Capture the cell that displays the provided text and extract its (X, Y) central coordinate. 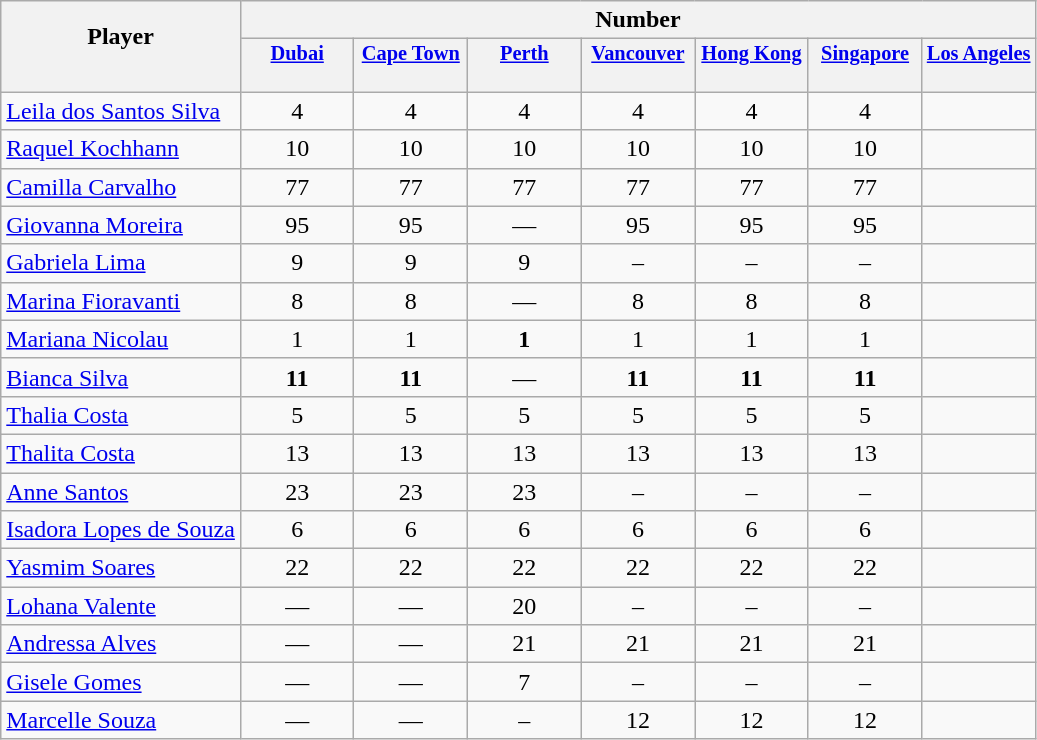
Leila dos Santos Silva (121, 111)
7 (525, 682)
Bianca Silva (121, 377)
Lohana Valente (121, 606)
Mariana Nicolau (121, 339)
Anne Santos (121, 491)
Yasmim Soares (121, 568)
Player (121, 36)
Thalita Costa (121, 453)
Giovanna Moreira (121, 225)
Dubai (297, 54)
Los Angeles (979, 54)
Number (638, 20)
Camilla Carvalho (121, 187)
Perth (525, 54)
Gabriela Lima (121, 263)
Marcelle Souza (121, 720)
Andressa Alves (121, 644)
Singapore (865, 54)
Raquel Kochhann (121, 149)
Vancouver (638, 54)
Hong Kong (752, 54)
Cape Town (411, 54)
Isadora Lopes de Souza (121, 530)
Thalia Costa (121, 415)
Gisele Gomes (121, 682)
Marina Fioravanti (121, 301)
20 (525, 606)
